Identify which cell holds the provided text, then report its [x, y] central coordinate. 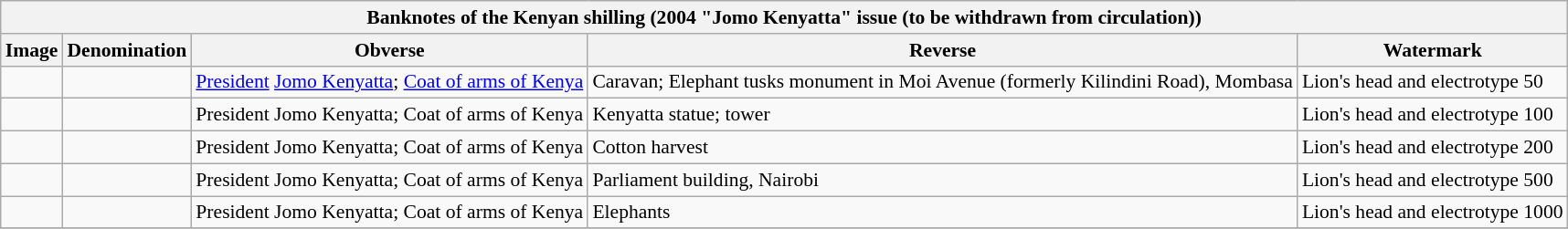
Kenyatta statue; tower [943, 115]
Elephants [943, 213]
Lion's head and electrotype 100 [1433, 115]
Watermark [1433, 50]
Lion's head and electrotype 200 [1433, 148]
Banknotes of the Kenyan shilling (2004 "Jomo Kenyatta" issue (to be withdrawn from circulation)) [784, 17]
Lion's head and electrotype 50 [1433, 82]
Cotton harvest [943, 148]
Reverse [943, 50]
Image [32, 50]
Obverse [389, 50]
Lion's head and electrotype 500 [1433, 180]
Caravan; Elephant tusks monument in Moi Avenue (formerly Kilindini Road), Mombasa [943, 82]
Lion's head and electrotype 1000 [1433, 213]
Denomination [126, 50]
Parliament building, Nairobi [943, 180]
